Provide the (X, Y) coordinate of the cell's center where the given text is located.  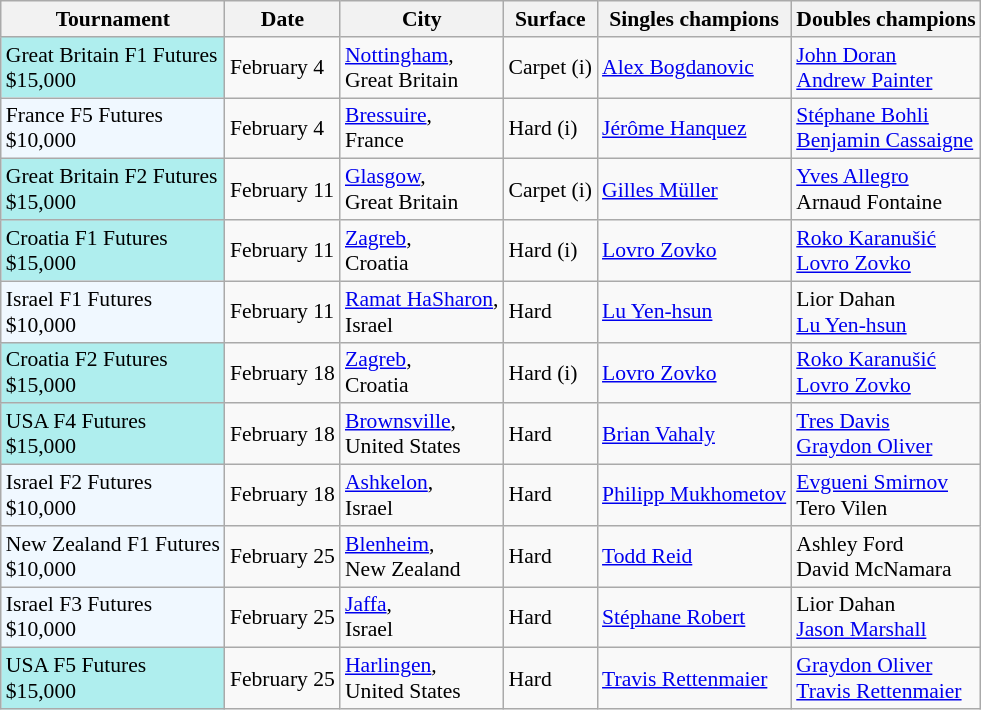
USA F4 Futures$15,000 (113, 434)
Croatia F1 Futures$15,000 (113, 250)
City (422, 19)
Tournament (113, 19)
Lu Yen-hsun (694, 312)
Ashley Ford David McNamara (886, 556)
New Zealand F1 Futures$10,000 (113, 556)
Blenheim,New Zealand (422, 556)
Brownsville,United States (422, 434)
Jérôme Hanquez (694, 128)
Croatia F2 Futures$15,000 (113, 372)
Stéphane Bohli Benjamin Cassaigne (886, 128)
Ashkelon,Israel (422, 496)
Great Britain F1 Futures$15,000 (113, 68)
Lior Dahan Lu Yen-hsun (886, 312)
Israel F3 Futures$10,000 (113, 618)
Alex Bogdanovic (694, 68)
Israel F1 Futures$10,000 (113, 312)
France F5 Futures$10,000 (113, 128)
Bressuire,France (422, 128)
Date (282, 19)
Harlingen,United States (422, 678)
Graydon Oliver Travis Rettenmaier (886, 678)
USA F5 Futures$15,000 (113, 678)
Lior Dahan Jason Marshall (886, 618)
Surface (550, 19)
Great Britain F2 Futures$15,000 (113, 190)
Philipp Mukhometov (694, 496)
Yves Allegro Arnaud Fontaine (886, 190)
Brian Vahaly (694, 434)
Jaffa,Israel (422, 618)
Nottingham,Great Britain (422, 68)
John Doran Andrew Painter (886, 68)
Tres Davis Graydon Oliver (886, 434)
Travis Rettenmaier (694, 678)
Singles champions (694, 19)
Evgueni Smirnov Tero Vilen (886, 496)
Ramat HaSharon,Israel (422, 312)
Israel F2 Futures$10,000 (113, 496)
Todd Reid (694, 556)
Doubles champions (886, 19)
Glasgow,Great Britain (422, 190)
Gilles Müller (694, 190)
Stéphane Robert (694, 618)
